Find where the given text appears and provide that cell's center as [x, y] coordinate. 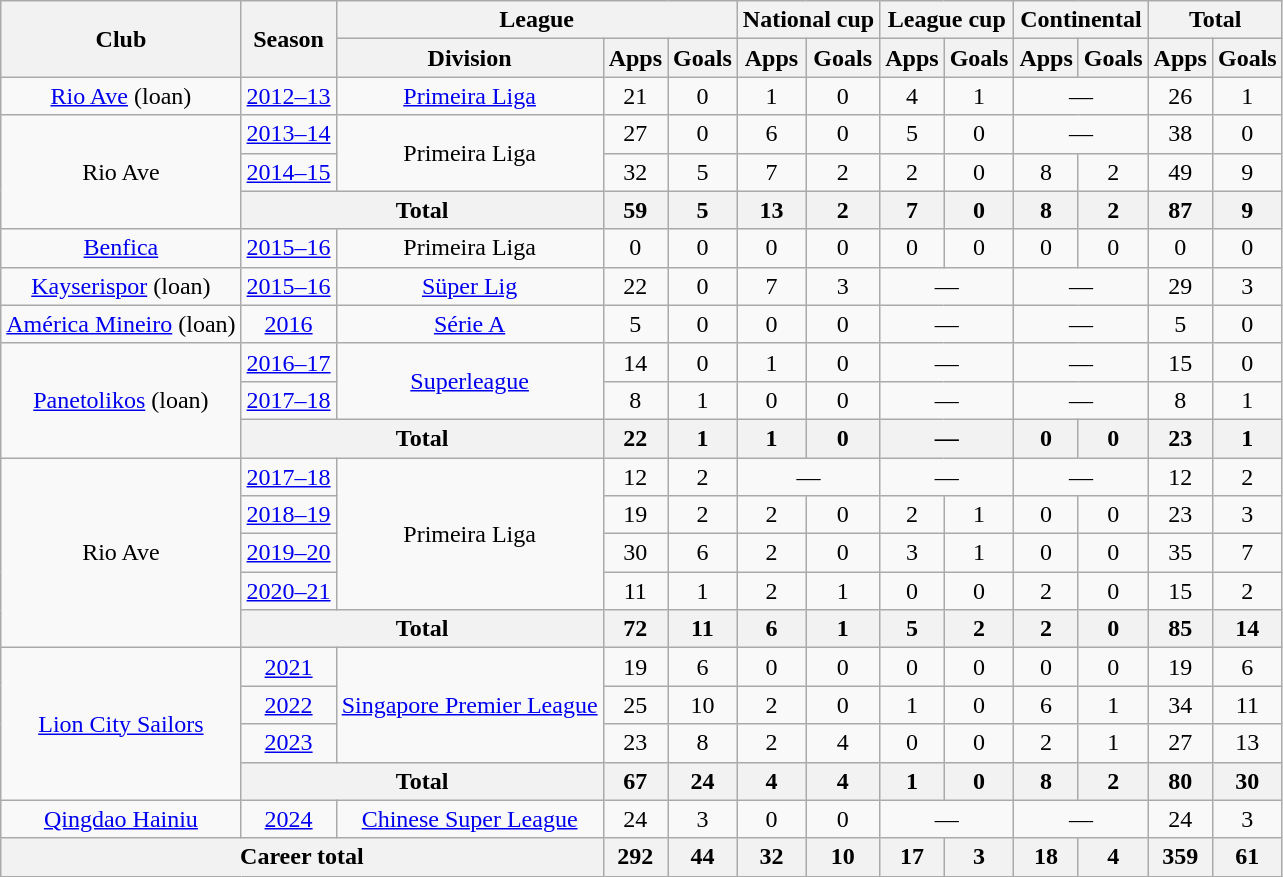
49 [1180, 172]
34 [1180, 705]
League cup [947, 20]
59 [635, 210]
44 [703, 857]
Continental [1081, 20]
2021 [288, 667]
2020–21 [288, 591]
87 [1180, 210]
Série A [470, 324]
Chinese Super League [470, 819]
26 [1180, 96]
67 [635, 781]
2012–13 [288, 96]
2019–20 [288, 553]
85 [1180, 629]
292 [635, 857]
2024 [288, 819]
Club [121, 39]
2016–17 [288, 362]
Qingdao Hainiu [121, 819]
2013–14 [288, 134]
América Mineiro (loan) [121, 324]
Superleague [470, 381]
2023 [288, 743]
Süper Lig [470, 286]
Career total [302, 857]
Rio Ave (loan) [121, 96]
National cup [808, 20]
35 [1180, 553]
2014–15 [288, 172]
Kayserispor (loan) [121, 286]
Season [288, 39]
Lion City Sailors [121, 724]
80 [1180, 781]
29 [1180, 286]
Benfica [121, 248]
21 [635, 96]
2022 [288, 705]
Panetolikos (loan) [121, 400]
2016 [288, 324]
17 [912, 857]
League [536, 20]
Singapore Premier League [470, 705]
Division [470, 58]
72 [635, 629]
61 [1247, 857]
38 [1180, 134]
18 [1046, 857]
2018–19 [288, 515]
359 [1180, 857]
25 [635, 705]
